Detect which cell encompasses the target text, then output its (X, Y) center coordinate. 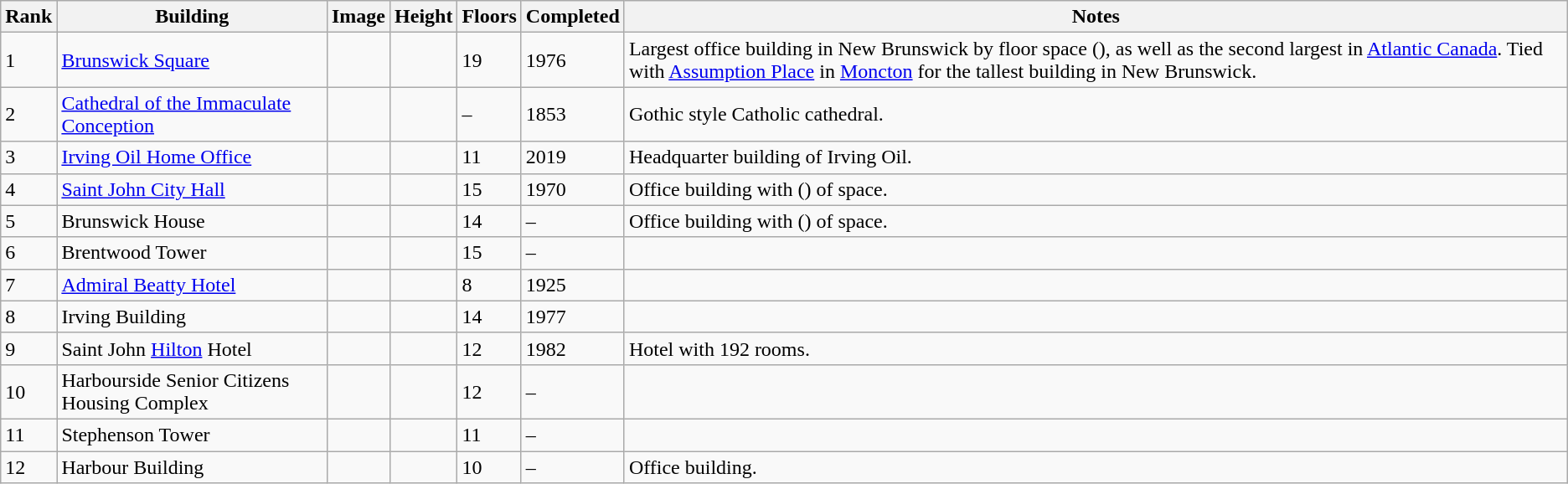
Image (358, 17)
Gothic style Catholic cathedral. (1096, 114)
Irving Building (193, 317)
Headquarter building of Irving Oil. (1096, 157)
1925 (573, 285)
Notes (1096, 17)
1 (28, 60)
2019 (573, 157)
Admiral Beatty Hotel (193, 285)
6 (28, 253)
1977 (573, 317)
Completed (573, 17)
Saint John City Hall (193, 189)
3 (28, 157)
2 (28, 114)
Hotel with 192 rooms. (1096, 348)
Office building. (1096, 466)
1976 (573, 60)
1982 (573, 348)
Building (193, 17)
5 (28, 221)
Floors (489, 17)
Brunswick Square (193, 60)
Harbour Building (193, 466)
Height (424, 17)
Irving Oil Home Office (193, 157)
9 (28, 348)
19 (489, 60)
4 (28, 189)
Brentwood Tower (193, 253)
7 (28, 285)
Rank (28, 17)
Saint John Hilton Hotel (193, 348)
Brunswick House (193, 221)
Harbourside Senior Citizens Housing Complex (193, 392)
Stephenson Tower (193, 435)
1970 (573, 189)
1853 (573, 114)
Cathedral of the Immaculate Conception (193, 114)
